Provide the (x, y) coordinate of the cell's center where the given text is located.  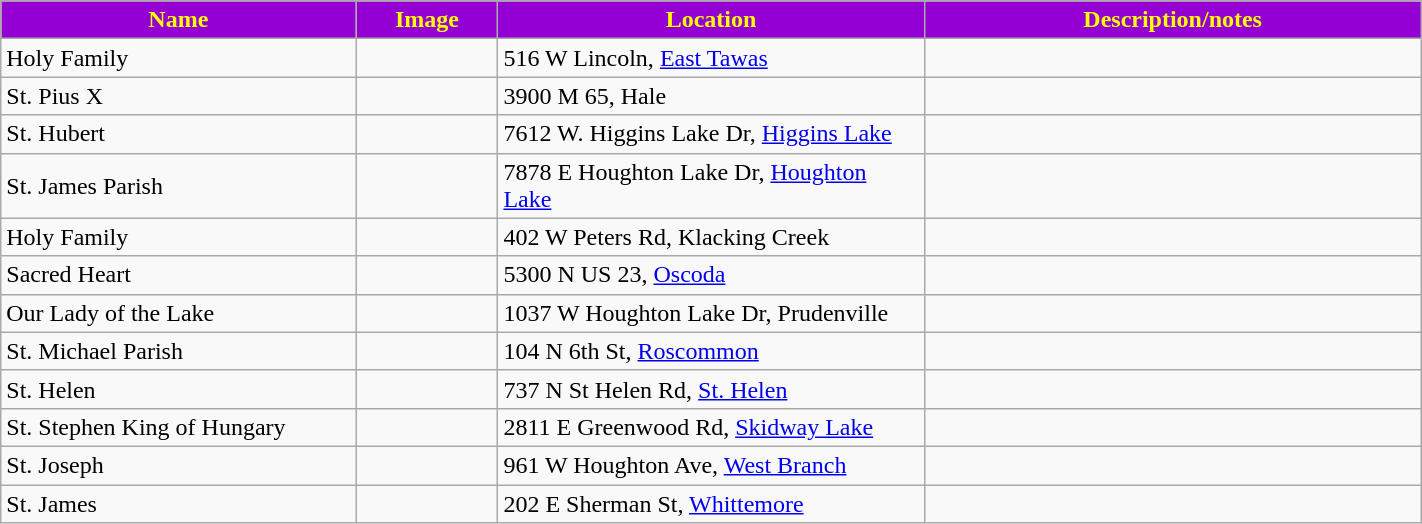
402 W Peters Rd, Klacking Creek (711, 237)
St. James (178, 503)
Name (178, 20)
Location (711, 20)
Sacred Heart (178, 275)
202 E Sherman St, Whittemore (711, 503)
St. Michael Parish (178, 351)
3900 M 65, Hale (711, 96)
516 W Lincoln, East Tawas (711, 58)
2811 E Greenwood Rd, Skidway Lake (711, 427)
Image (427, 20)
961 W Houghton Ave, West Branch (711, 465)
St. James Parish (178, 186)
737 N St Helen Rd, St. Helen (711, 389)
St. Pius X (178, 96)
St. Hubert (178, 134)
104 N 6th St, Roscommon (711, 351)
St. Joseph (178, 465)
7878 E Houghton Lake Dr, Houghton Lake (711, 186)
St. Stephen King of Hungary (178, 427)
St. Helen (178, 389)
7612 W. Higgins Lake Dr, Higgins Lake (711, 134)
Our Lady of the Lake (178, 313)
5300 N US 23, Oscoda (711, 275)
1037 W Houghton Lake Dr, Prudenville (711, 313)
Description/notes (1172, 20)
